From the cell containing the given text, extract its center point as (X, Y) coordinate. 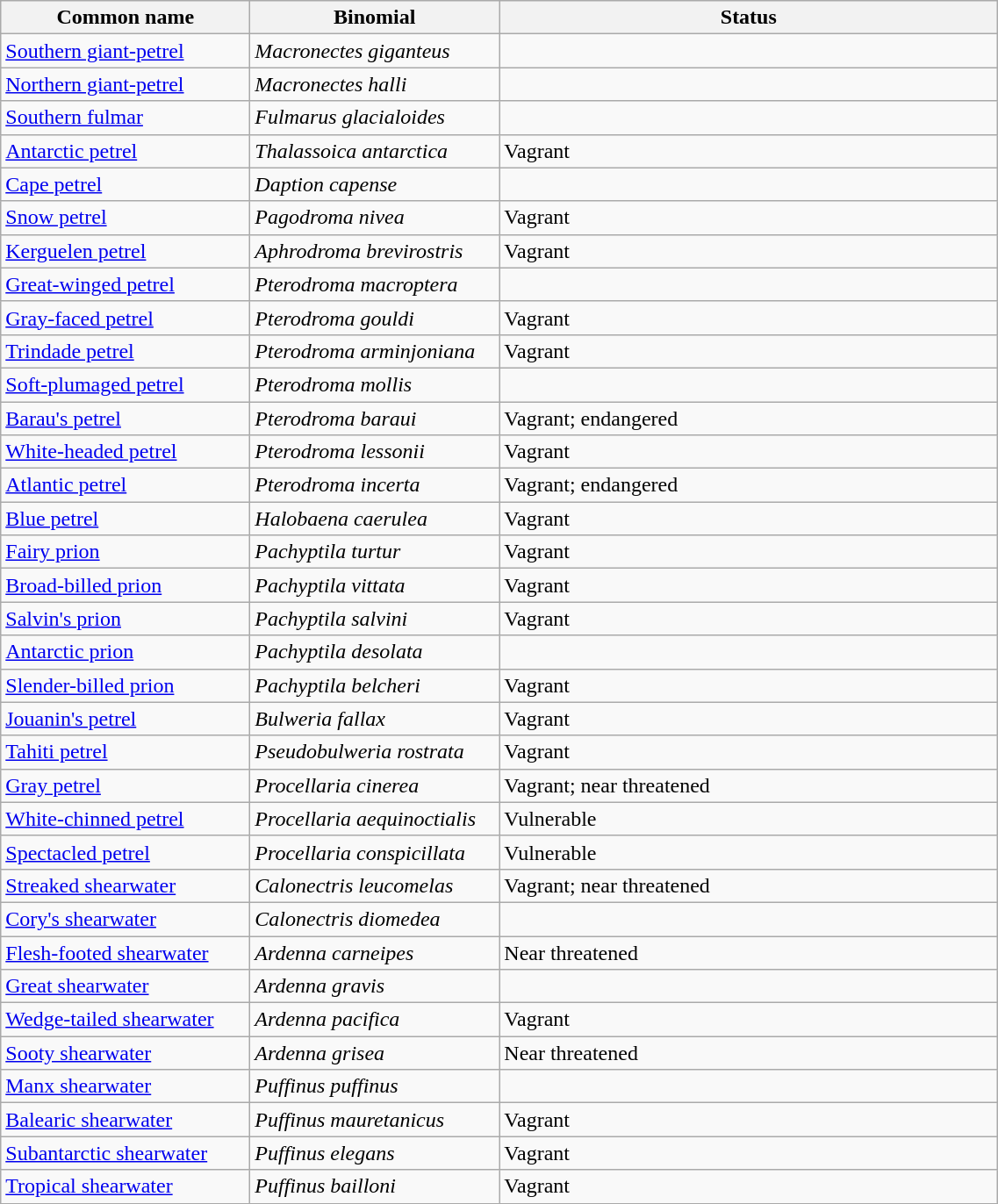
Pagodroma nivea (375, 218)
Southern fulmar (126, 118)
Procellaria cinerea (375, 785)
Macronectes giganteus (375, 51)
Ardenna grisea (375, 1053)
White-chinned petrel (126, 819)
Pachyptila salvini (375, 619)
Binomial (375, 18)
Gray petrel (126, 785)
Pterodroma lessonii (375, 452)
Calonectris diomedea (375, 919)
Sooty shearwater (126, 1053)
Tropical shearwater (126, 1186)
Slender-billed prion (126, 685)
Procellaria conspicillata (375, 852)
Aphrodroma brevirostris (375, 251)
Spectacled petrel (126, 852)
Fulmarus glacialoides (375, 118)
Soft-plumaged petrel (126, 384)
Puffinus puffinus (375, 1086)
Pachyptila belcheri (375, 685)
Puffinus elegans (375, 1153)
Tahiti petrel (126, 752)
Macronectes halli (375, 84)
Pterodroma macroptera (375, 284)
Salvin's prion (126, 619)
Pterodroma mollis (375, 384)
Blue petrel (126, 519)
Pterodroma arminjoniana (375, 351)
Pterodroma incerta (375, 485)
Streaked shearwater (126, 885)
Flesh-footed shearwater (126, 952)
Atlantic petrel (126, 485)
Great-winged petrel (126, 284)
Balearic shearwater (126, 1120)
Subantarctic shearwater (126, 1153)
Kerguelen petrel (126, 251)
Procellaria aequinoctialis (375, 819)
Halobaena caerulea (375, 519)
Great shearwater (126, 986)
Thalassoica antarctica (375, 151)
Cory's shearwater (126, 919)
Manx shearwater (126, 1086)
Cape petrel (126, 184)
Ardenna carneipes (375, 952)
Northern giant-petrel (126, 84)
Pachyptila vittata (375, 585)
Bulweria fallax (375, 719)
Calonectris leucomelas (375, 885)
Southern giant-petrel (126, 51)
White-headed petrel (126, 452)
Daption capense (375, 184)
Broad-billed prion (126, 585)
Pachyptila turtur (375, 552)
Pterodroma gouldi (375, 318)
Trindade petrel (126, 351)
Pterodroma baraui (375, 419)
Puffinus mauretanicus (375, 1120)
Snow petrel (126, 218)
Fairy prion (126, 552)
Common name (126, 18)
Barau's petrel (126, 419)
Puffinus bailloni (375, 1186)
Pseudobulweria rostrata (375, 752)
Wedge-tailed shearwater (126, 1020)
Ardenna gravis (375, 986)
Pachyptila desolata (375, 652)
Antarctic petrel (126, 151)
Jouanin's petrel (126, 719)
Status (749, 18)
Antarctic prion (126, 652)
Ardenna pacifica (375, 1020)
Gray-faced petrel (126, 318)
